Return the [X, Y] coordinate for the center point of the cell that contains the specified text.  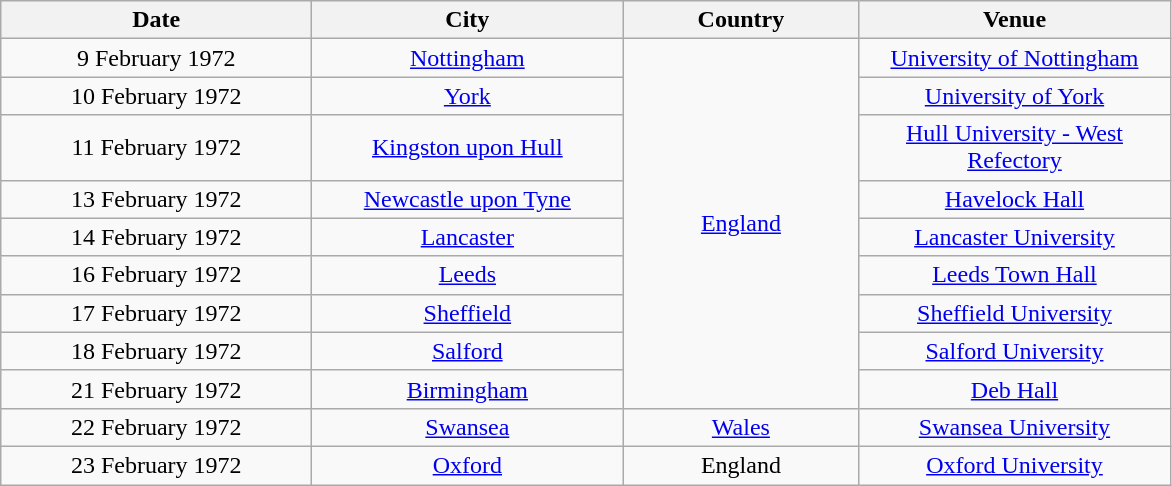
Newcastle upon Tyne [468, 199]
Oxford [468, 465]
Deb Hall [1014, 389]
22 February 1972 [156, 427]
York [468, 96]
Swansea [468, 427]
Havelock Hall [1014, 199]
21 February 1972 [156, 389]
Country [741, 20]
Salford [468, 351]
Leeds Town Hall [1014, 275]
Venue [1014, 20]
Nottingham [468, 58]
23 February 1972 [156, 465]
Sheffield University [1014, 313]
10 February 1972 [156, 96]
City [468, 20]
University of Nottingham [1014, 58]
Hull University - West Refectory [1014, 148]
17 February 1972 [156, 313]
11 February 1972 [156, 148]
Sheffield [468, 313]
13 February 1972 [156, 199]
9 February 1972 [156, 58]
Swansea University [1014, 427]
16 February 1972 [156, 275]
14 February 1972 [156, 237]
Lancaster [468, 237]
Salford University [1014, 351]
Lancaster University [1014, 237]
Kingston upon Hull [468, 148]
Leeds [468, 275]
Oxford University [1014, 465]
18 February 1972 [156, 351]
Wales [741, 427]
Birmingham [468, 389]
University of York [1014, 96]
Date [156, 20]
